Return (x, y) of the center of cell containing provided text 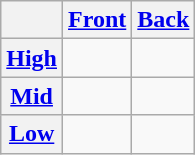
High (32, 58)
Back (164, 20)
Mid (32, 96)
Front (98, 20)
Low (32, 134)
